Determine the [x, y] coordinate at the center of the cell enclosing the given text.  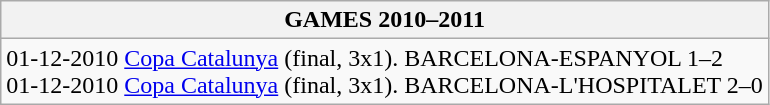
01-12-2010 Copa Catalunya (final, 3x1). BARCELONA-ESPANYOL 1–201-12-2010 Copa Catalunya (final, 3x1). BARCELONA-L'HOSPITALET 2–0 [385, 72]
GAMES 2010–2011 [385, 20]
